Determine the (X, Y) coordinate at the center of the cell enclosing the given text.  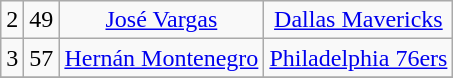
49 (42, 20)
Dallas Mavericks (358, 20)
José Vargas (162, 20)
3 (12, 58)
2 (12, 20)
57 (42, 58)
Hernán Montenegro (162, 58)
Philadelphia 76ers (358, 58)
